Return the (X, Y) coordinate for the center point of the cell that contains the specified text.  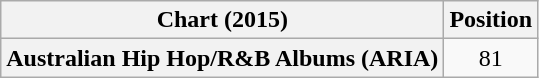
81 (491, 58)
Chart (2015) (222, 20)
Position (491, 20)
Australian Hip Hop/R&B Albums (ARIA) (222, 58)
